Extract the (x, y) coordinate from the center of the cell holding the provided text.  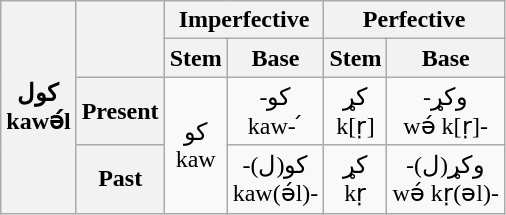
Perfective (414, 20)
Present (120, 111)
کوkaw (196, 145)
کړkṛ (356, 179)
-کوkaw- ́ (276, 111)
کولkawә́l (38, 107)
-(وکړ(لwə́ kṛ(əl)- (446, 179)
-(کو(لkaw(ə́l)- (276, 179)
Past (120, 179)
Imperfective (244, 20)
کړk[ṛ] (356, 111)
-وکړwə́ k[ṛ]‑ (446, 111)
